Pinpoint the cell where the given text exists, returning its [X, Y] midpoint coordinate. 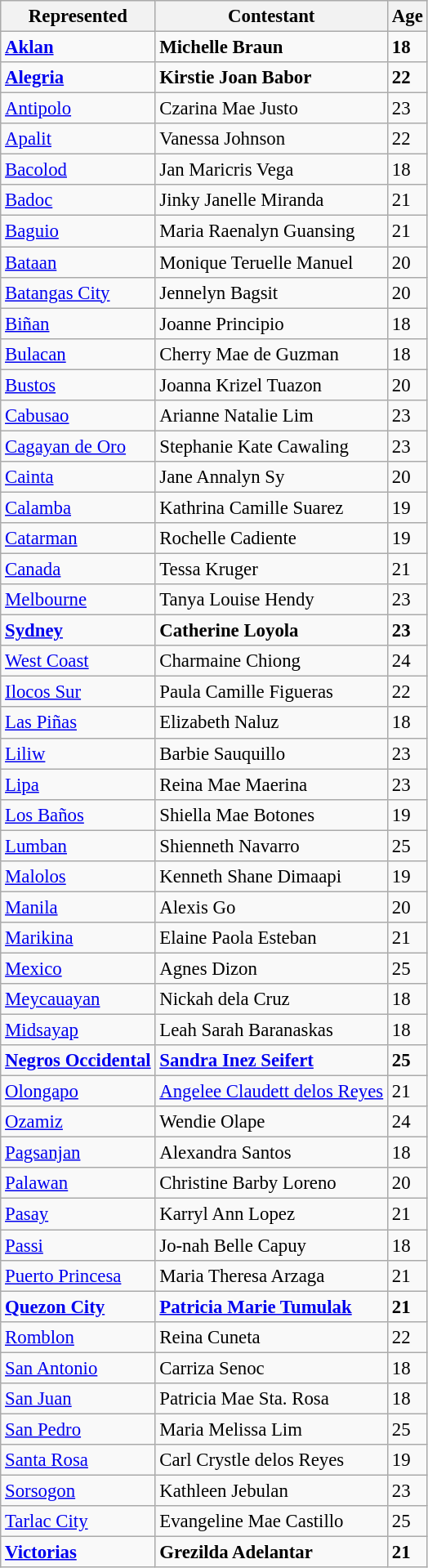
Jennelyn Bagsit [271, 293]
Alexandra Santos [271, 1153]
Badoc [78, 200]
Kenneth Shane Dimaapi [271, 877]
Patricia Marie Tumulak [271, 1307]
Kathleen Jebulan [271, 1490]
Canada [78, 570]
Jo-nah Belle Capuy [271, 1245]
San Juan [78, 1399]
Angelee Claudett delos Reyes [271, 1092]
Vanessa Johnson [271, 139]
Mexico [78, 968]
Meycauayan [78, 999]
Czarina Mae Justo [271, 109]
San Antonio [78, 1368]
Reina Mae Maerina [271, 784]
Agnes Dizon [271, 968]
Victorias [78, 1552]
Passi [78, 1245]
Biñan [78, 324]
Joanna Krizel Tuazon [271, 385]
Monique Teruelle Manuel [271, 262]
Wendie Olape [271, 1122]
Elizabeth Naluz [271, 723]
Ilocos Sur [78, 692]
Nickah dela Cruz [271, 999]
Maria Raenalyn Guansing [271, 231]
Negros Occidental [78, 1061]
Cherry Mae de Guzman [271, 354]
Patricia Mae Sta. Rosa [271, 1399]
Tessa Kruger [271, 570]
Jan Maricris Vega [271, 170]
West Coast [78, 661]
Romblon [78, 1337]
Jinky Janelle Miranda [271, 200]
Maria Theresa Arzaga [271, 1275]
Melbourne [78, 600]
Shienneth Navarro [271, 846]
Catherine Loyola [271, 631]
Jane Annalyn Sy [271, 477]
Bataan [78, 262]
Joanne Principio [271, 324]
Arianne Natalie Lim [271, 416]
Cagayan de Oro [78, 446]
Palawan [78, 1184]
Santa Rosa [78, 1460]
Michelle Braun [271, 47]
Karryl Ann Lopez [271, 1214]
Leah Sarah Baranaskas [271, 1030]
San Pedro [78, 1429]
Bustos [78, 385]
Marikina [78, 938]
Carl Crystle delos Reyes [271, 1460]
Ozamiz [78, 1122]
Carriza Senoc [271, 1368]
Baguio [78, 231]
Reina Cuneta [271, 1337]
Kathrina Camille Suarez [271, 507]
Malolos [78, 877]
Liliw [78, 753]
Puerto Princesa [78, 1275]
Maria Melissa Lim [271, 1429]
Elaine Paola Esteban [271, 938]
Pagsanjan [78, 1153]
Batangas City [78, 293]
Apalit [78, 139]
Bulacan [78, 354]
Sorsogon [78, 1490]
Lipa [78, 784]
Charmaine Chiong [271, 661]
Contestant [271, 16]
Manila [78, 907]
Alexis Go [271, 907]
Paula Camille Figueras [271, 692]
Sydney [78, 631]
Catarman [78, 538]
Alegria [78, 78]
Represented [78, 16]
Lumban [78, 846]
Midsayap [78, 1030]
Christine Barby Loreno [271, 1184]
Tarlac City [78, 1521]
Bacolod [78, 170]
Pasay [78, 1214]
Cainta [78, 477]
Cabusao [78, 416]
Rochelle Cadiente [271, 538]
Grezilda Adelantar [271, 1552]
Shiella Mae Botones [271, 815]
Sandra Inez Seifert [271, 1061]
Las Piñas [78, 723]
Age [408, 16]
Tanya Louise Hendy [271, 600]
Quezon City [78, 1307]
Kirstie Joan Babor [271, 78]
Barbie Sauquillo [271, 753]
Los Baños [78, 815]
Stephanie Kate Cawaling [271, 446]
Calamba [78, 507]
Antipolo [78, 109]
Evangeline Mae Castillo [271, 1521]
Olongapo [78, 1092]
Aklan [78, 47]
